Capture the cell that displays the provided text and extract its [X, Y] central coordinate. 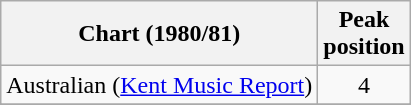
Australian (Kent Music Report) [160, 85]
4 [364, 85]
Chart (1980/81) [160, 34]
Peakposition [364, 34]
